Capture the cell that displays the provided text and extract its [X, Y] central coordinate. 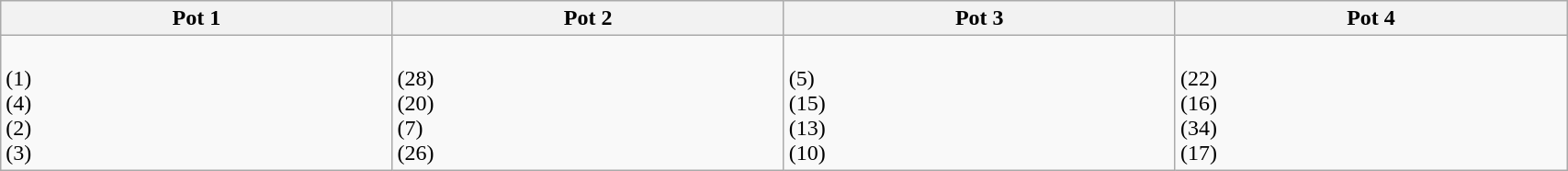
(5) (15) (13) (10) [979, 103]
Pot 2 [588, 18]
Pot 3 [979, 18]
(1) (4) (2) (3) [197, 103]
Pot 4 [1371, 18]
Pot 1 [197, 18]
(28) (20) (7) (26) [588, 103]
(22) (16) (34) (17) [1371, 103]
